Determine the (x, y) coordinate at the center of the cell enclosing the given text.  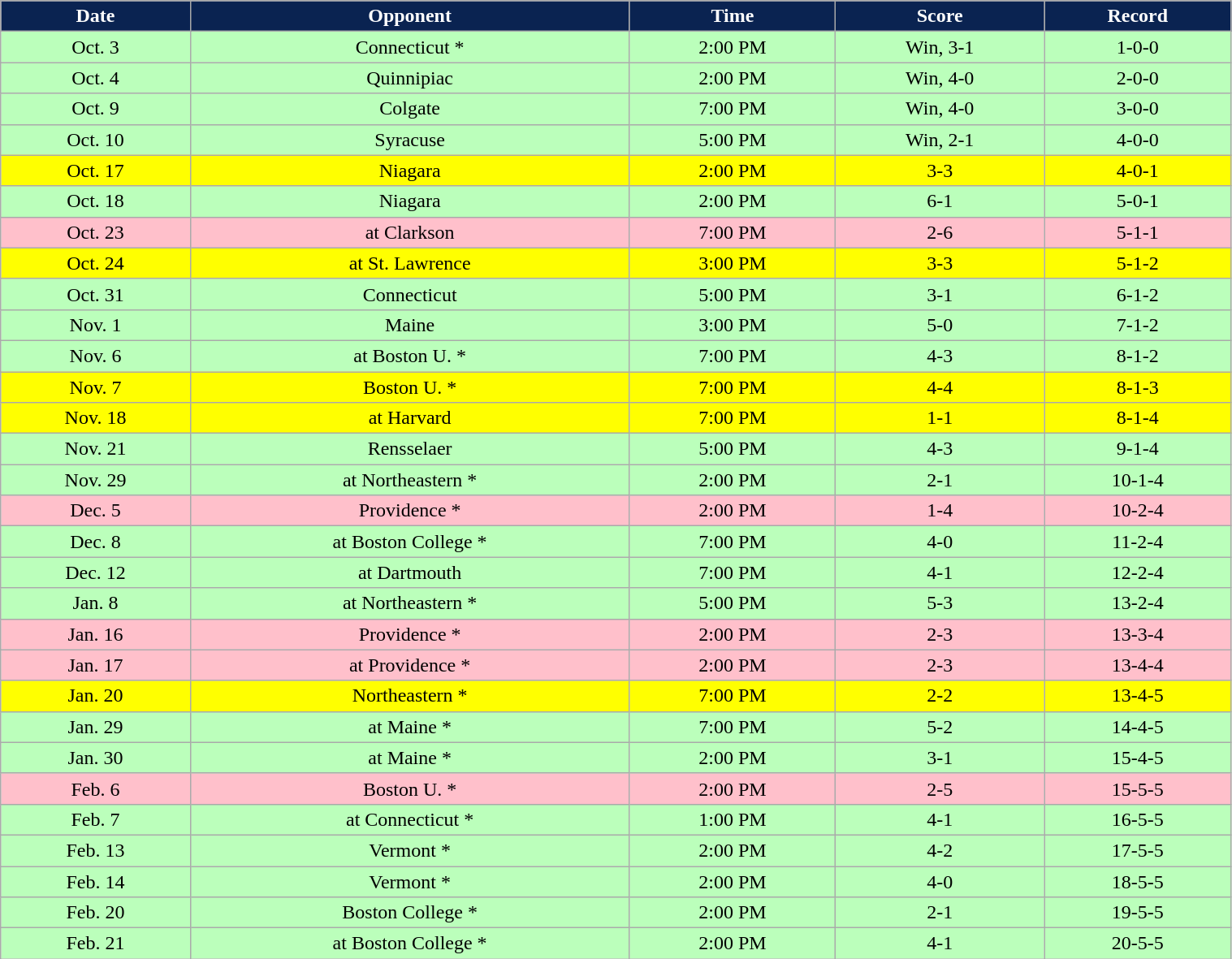
Jan. 17 (96, 665)
5-1-1 (1139, 232)
at Providence * (409, 665)
13-4-4 (1139, 665)
1-1 (940, 418)
Connecticut * (409, 47)
Win, 2-1 (940, 140)
9-1-4 (1139, 449)
5-3 (940, 603)
at Clarkson (409, 232)
Feb. 6 (96, 788)
15-5-5 (1139, 788)
Maine (409, 325)
Boston College * (409, 913)
at Boston U. * (409, 356)
Jan. 29 (96, 727)
Quinnipiac (409, 78)
2-2 (940, 696)
5-0 (940, 325)
6-1-2 (1139, 294)
5-0-1 (1139, 201)
at Dartmouth (409, 572)
Dec. 5 (96, 511)
Feb. 21 (96, 944)
18-5-5 (1139, 881)
14-4-5 (1139, 727)
Oct. 3 (96, 47)
Oct. 4 (96, 78)
at Connecticut * (409, 819)
at Harvard (409, 418)
1-4 (940, 511)
13-3-4 (1139, 634)
3-0-0 (1139, 109)
at St. Lawrence (409, 263)
Feb. 13 (96, 850)
8-1-3 (1139, 387)
4-0-1 (1139, 171)
2-0-0 (1139, 78)
Jan. 16 (96, 634)
Opponent (409, 16)
13-2-4 (1139, 603)
Record (1139, 16)
Feb. 20 (96, 913)
Nov. 1 (96, 325)
19-5-5 (1139, 913)
Oct. 24 (96, 263)
Northeastern * (409, 696)
Time (733, 16)
4-4 (940, 387)
16-5-5 (1139, 819)
Oct. 18 (96, 201)
13-4-5 (1139, 696)
Oct. 23 (96, 232)
Rensselaer (409, 449)
15-4-5 (1139, 758)
Nov. 7 (96, 387)
Date (96, 16)
7-1-2 (1139, 325)
Nov. 29 (96, 480)
Oct. 31 (96, 294)
12-2-4 (1139, 572)
8-1-4 (1139, 418)
Syracuse (409, 140)
Nov. 6 (96, 356)
4-2 (940, 850)
Connecticut (409, 294)
Oct. 10 (96, 140)
Feb. 14 (96, 881)
Nov. 18 (96, 418)
10-1-4 (1139, 480)
11-2-4 (1139, 542)
Feb. 7 (96, 819)
2-5 (940, 788)
20-5-5 (1139, 944)
Jan. 8 (96, 603)
8-1-2 (1139, 356)
Dec. 12 (96, 572)
Nov. 21 (96, 449)
2-6 (940, 232)
Oct. 9 (96, 109)
Oct. 17 (96, 171)
Jan. 30 (96, 758)
5-1-2 (1139, 263)
Score (940, 16)
Win, 3-1 (940, 47)
1:00 PM (733, 819)
1-0-0 (1139, 47)
4-0-0 (1139, 140)
Dec. 8 (96, 542)
10-2-4 (1139, 511)
Jan. 20 (96, 696)
5-2 (940, 727)
17-5-5 (1139, 850)
6-1 (940, 201)
Colgate (409, 109)
